Find where the given text appears and provide that cell's center as (x, y) coordinate. 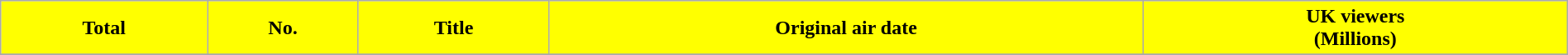
No. (283, 28)
Original air date (846, 28)
Title (453, 28)
UK viewers(Millions) (1355, 28)
Total (104, 28)
